From the cell containing the given text, extract its center point as (X, Y) coordinate. 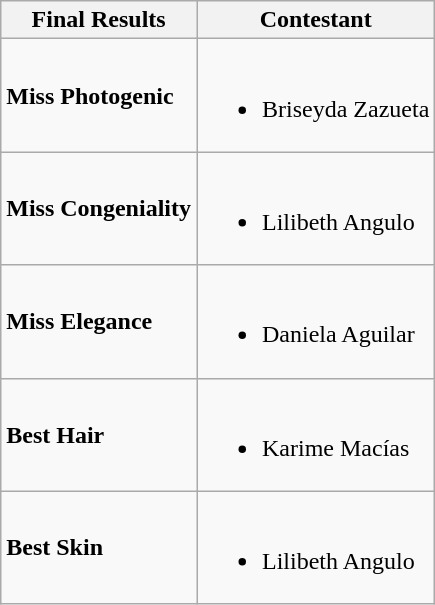
Miss Congeniality (99, 208)
Briseyda Zazueta (315, 96)
Miss Elegance (99, 322)
Karime Macías (315, 434)
Best Hair (99, 434)
Daniela Aguilar (315, 322)
Miss Photogenic (99, 96)
Best Skin (99, 548)
Contestant (315, 20)
Final Results (99, 20)
